Return the (x, y) coordinate for the center point of the cell that contains the specified text.  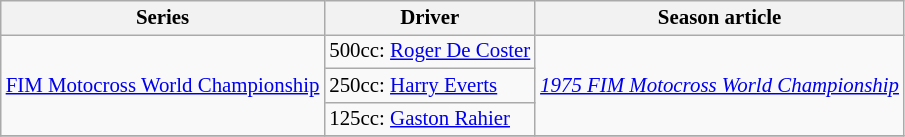
125cc: Gaston Rahier (430, 119)
Driver (430, 18)
500cc: Roger De Coster (430, 51)
1975 FIM Motocross World Championship (720, 85)
FIM Motocross World Championship (163, 85)
Season article (720, 18)
250cc: Harry Everts (430, 85)
Series (163, 18)
